For the text-containing cell, return its midpoint in [x, y] coordinate format. 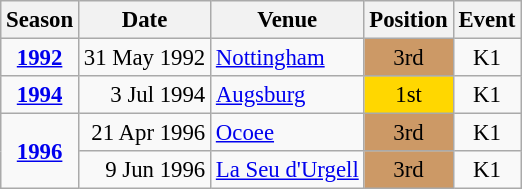
Event [487, 20]
1994 [40, 95]
Season [40, 20]
31 May 1992 [144, 58]
21 Apr 1996 [144, 133]
1992 [40, 58]
Date [144, 20]
9 Jun 1996 [144, 170]
La Seu d'Urgell [288, 170]
Ocoee [288, 133]
Nottingham [288, 58]
Venue [288, 20]
1st [408, 95]
Augsburg [288, 95]
1996 [40, 152]
3 Jul 1994 [144, 95]
Position [408, 20]
